Pinpoint the cell where the given text exists, returning its [X, Y] midpoint coordinate. 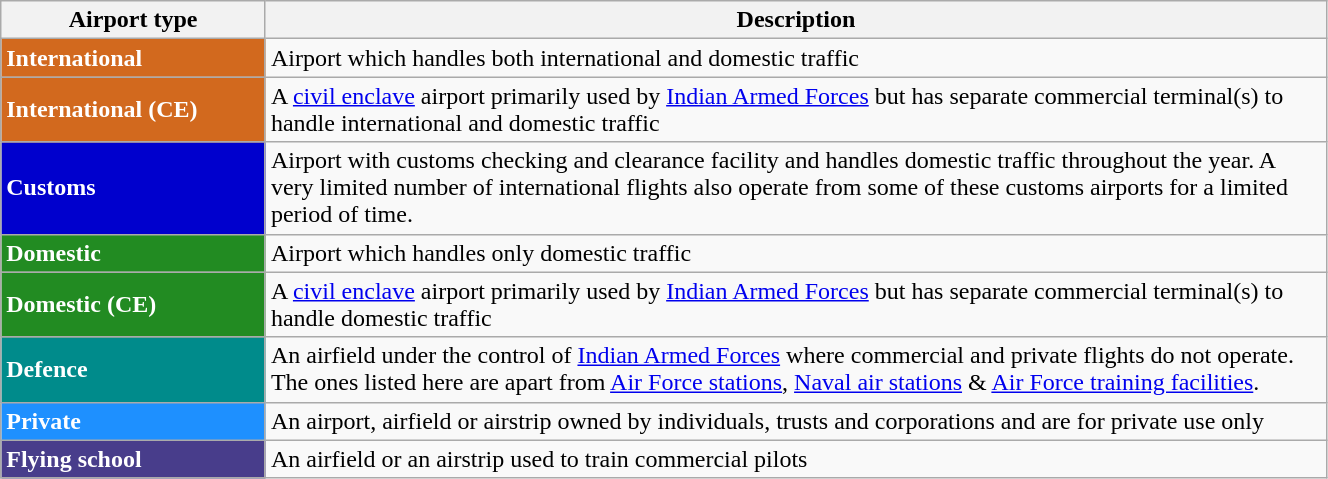
International (CE) [134, 110]
An airport, airfield or airstrip owned by individuals, trusts and corporations and are for private use only [796, 421]
Defence [134, 370]
Airport which handles only domestic traffic [796, 253]
A civil enclave airport primarily used by Indian Armed Forces but has separate commercial terminal(s) to handle international and domestic traffic [796, 110]
Airport which handles both international and domestic traffic [796, 58]
Private [134, 421]
An airfield or an airstrip used to train commercial pilots [796, 459]
A civil enclave airport primarily used by Indian Armed Forces but has separate commercial terminal(s) to handle domestic traffic [796, 304]
Domestic (CE) [134, 304]
International [134, 58]
Airport type [134, 20]
Flying school [134, 459]
Customs [134, 188]
Description [796, 20]
Domestic [134, 253]
